Provide the [x, y] coordinate of the cell's center where the given text is located.  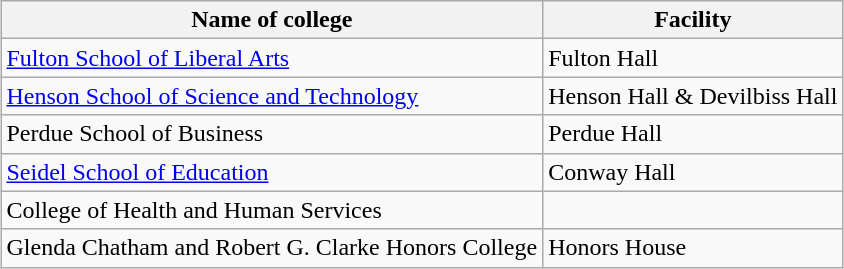
Perdue Hall [693, 134]
Glenda Chatham and Robert G. Clarke Honors College [272, 248]
Henson Hall & Devilbiss Hall [693, 96]
Facility [693, 20]
College of Health and Human Services [272, 210]
Conway Hall [693, 172]
Fulton Hall [693, 58]
Fulton School of Liberal Arts [272, 58]
Perdue School of Business [272, 134]
Honors House [693, 248]
Henson School of Science and Technology [272, 96]
Name of college [272, 20]
Seidel School of Education [272, 172]
